For the text-containing cell, return its midpoint in (X, Y) coordinate format. 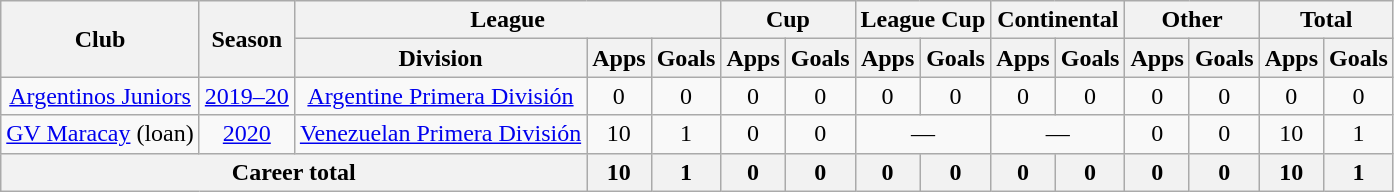
Career total (294, 172)
League (507, 20)
Other (1192, 20)
GV Maracay (loan) (100, 134)
Argentine Primera División (440, 96)
Cup (788, 20)
Division (440, 58)
2019–20 (246, 96)
Total (1326, 20)
Season (246, 39)
Continental (1058, 20)
League Cup (923, 20)
2020 (246, 134)
Club (100, 39)
Argentinos Juniors (100, 96)
Venezuelan Primera División (440, 134)
